Determine the [X, Y] coordinate at the center of the cell enclosing the given text.  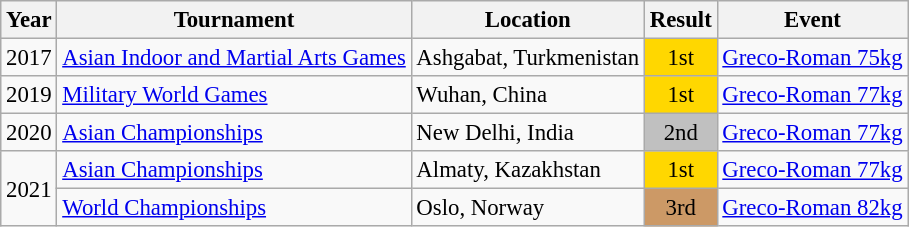
2nd [680, 133]
2017 [29, 58]
2021 [29, 188]
2019 [29, 95]
Almaty, Kazakhstan [528, 170]
Greco-Roman 82kg [812, 208]
Location [528, 20]
Year [29, 20]
New Delhi, India [528, 133]
Asian Indoor and Martial Arts Games [234, 58]
Ashgabat, Turkmenistan [528, 58]
Greco-Roman 75kg [812, 58]
Event [812, 20]
Tournament [234, 20]
Oslo, Norway [528, 208]
Wuhan, China [528, 95]
2020 [29, 133]
World Championships [234, 208]
Military World Games [234, 95]
3rd [680, 208]
Result [680, 20]
